Return the (x, y) coordinate for the center point of the cell that contains the specified text.  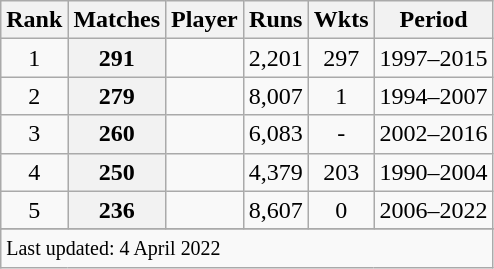
Last updated: 4 April 2022 (247, 248)
2002–2016 (434, 134)
250 (117, 172)
8,007 (276, 96)
2,201 (276, 58)
1990–2004 (434, 172)
279 (117, 96)
Matches (117, 20)
4 (34, 172)
260 (117, 134)
2 (34, 96)
203 (341, 172)
2006–2022 (434, 210)
Runs (276, 20)
- (341, 134)
1994–2007 (434, 96)
0 (341, 210)
291 (117, 58)
6,083 (276, 134)
Player (205, 20)
1997–2015 (434, 58)
8,607 (276, 210)
Wkts (341, 20)
4,379 (276, 172)
Period (434, 20)
Rank (34, 20)
236 (117, 210)
3 (34, 134)
297 (341, 58)
5 (34, 210)
